Provide the (x, y) coordinate of the cell's center where the given text is located.  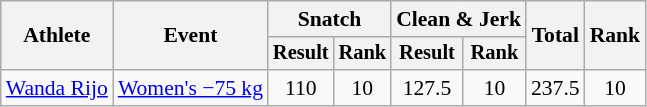
237.5 (556, 88)
110 (301, 88)
127.5 (427, 88)
Women's −75 kg (190, 88)
Wanda Rijo (57, 88)
Total (556, 36)
Event (190, 36)
Athlete (57, 36)
Clean & Jerk (458, 19)
Snatch (330, 19)
